Capture the cell that displays the provided text and extract its (x, y) central coordinate. 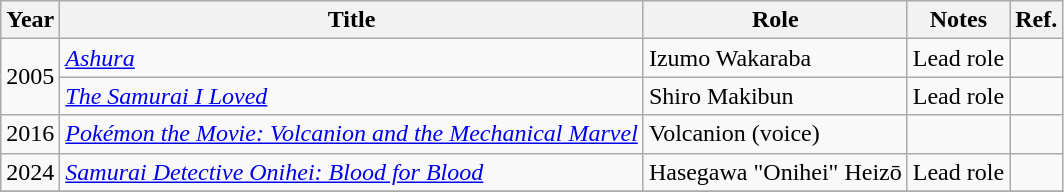
Pokémon the Movie: Volcanion and the Mechanical Marvel (352, 134)
Volcanion (voice) (775, 134)
Shiro Makibun (775, 96)
Role (775, 20)
2005 (30, 77)
2024 (30, 172)
Year (30, 20)
Title (352, 20)
Izumo Wakaraba (775, 58)
Samurai Detective Onihei: Blood for Blood (352, 172)
The Samurai I Loved (352, 96)
Hasegawa "Onihei" Heizō (775, 172)
Notes (958, 20)
Ashura (352, 58)
2016 (30, 134)
Ref. (1036, 20)
